Find where the given text appears and provide that cell's center as [X, Y] coordinate. 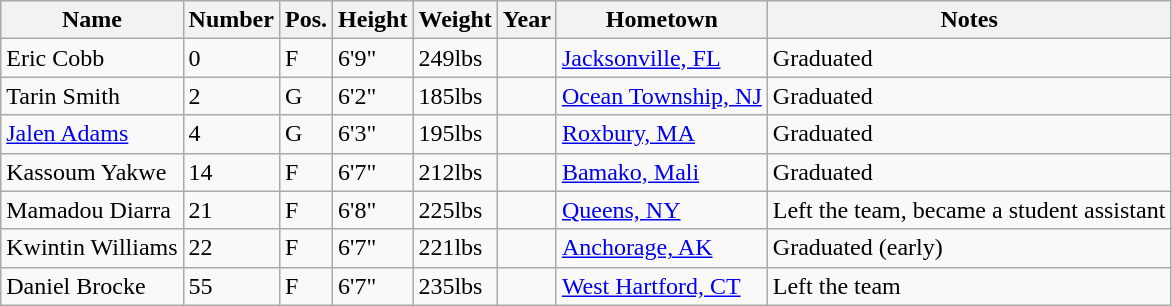
Bamako, Mali [662, 172]
Number [231, 20]
Year [526, 20]
0 [231, 58]
Name [92, 20]
21 [231, 210]
55 [231, 286]
Daniel Brocke [92, 286]
Height [373, 20]
221lbs [455, 248]
6'2" [373, 96]
West Hartford, CT [662, 286]
Tarin Smith [92, 96]
22 [231, 248]
2 [231, 96]
Left the team [969, 286]
Anchorage, AK [662, 248]
Mamadou Diarra [92, 210]
Jalen Adams [92, 134]
185lbs [455, 96]
4 [231, 134]
Ocean Township, NJ [662, 96]
212lbs [455, 172]
195lbs [455, 134]
Kwintin Williams [92, 248]
225lbs [455, 210]
Notes [969, 20]
Hometown [662, 20]
249lbs [455, 58]
235lbs [455, 286]
Graduated (early) [969, 248]
Left the team, became a student assistant [969, 210]
6'9" [373, 58]
Eric Cobb [92, 58]
Pos. [306, 20]
Weight [455, 20]
6'3" [373, 134]
6'8" [373, 210]
Queens, NY [662, 210]
Roxbury, MA [662, 134]
Jacksonville, FL [662, 58]
14 [231, 172]
Kassoum Yakwe [92, 172]
